Return [X, Y] of the center of cell containing provided text 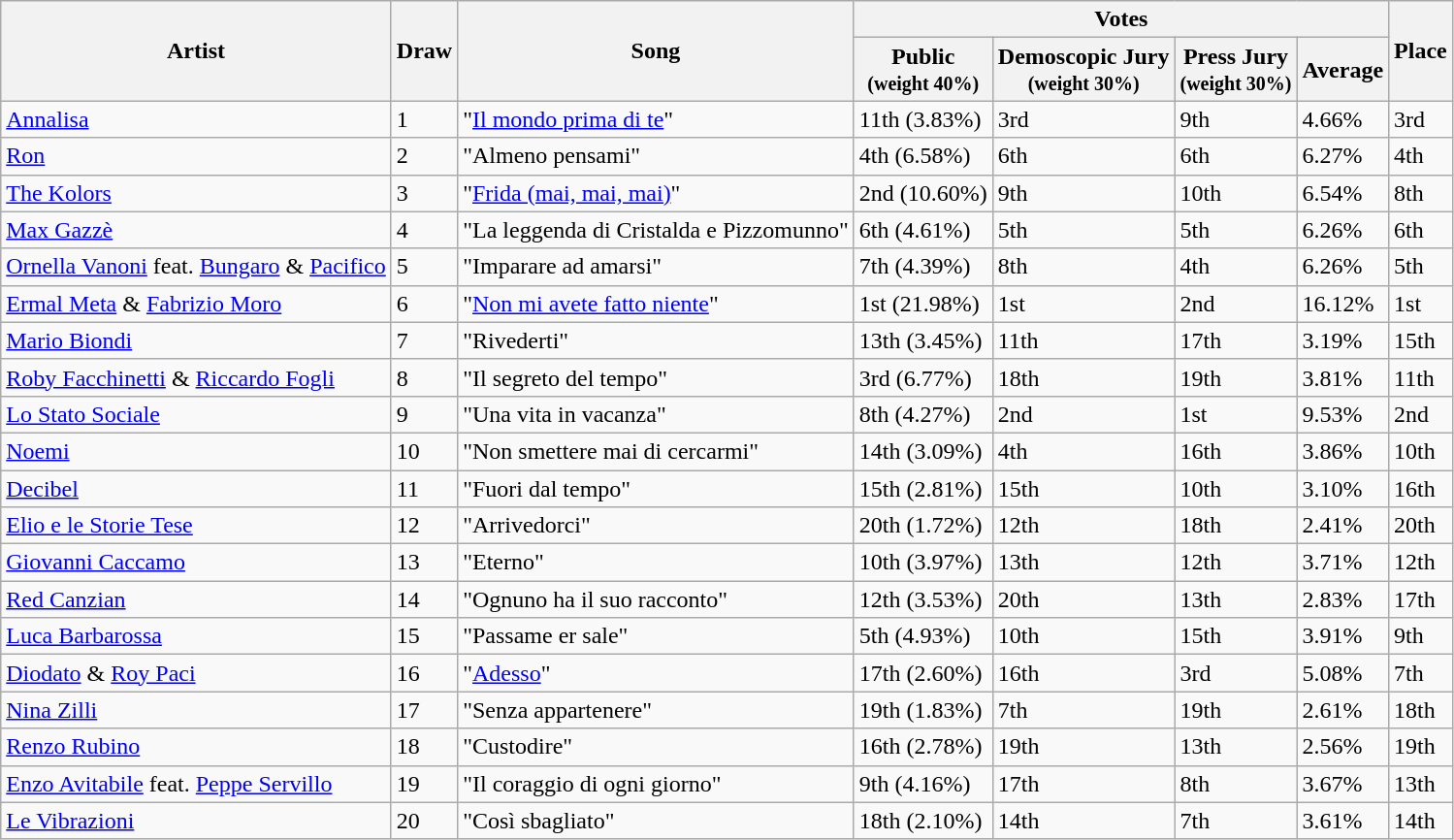
The Kolors [196, 193]
6.27% [1342, 156]
"Senza appartenere" [656, 710]
"Custodire" [656, 747]
"Non mi avete fatto niente" [656, 304]
1st (21.98%) [923, 304]
19th (1.83%) [923, 710]
2nd (10.60%) [923, 193]
16.12% [1342, 304]
Mario Biondi [196, 340]
3.81% [1342, 377]
Diodato & Roy Paci [196, 673]
"Il mondo prima di te" [656, 119]
14th (3.09%) [923, 451]
3rd (6.77%) [923, 377]
"Adesso" [656, 673]
3.71% [1342, 563]
20th (1.72%) [923, 526]
"Frida (mai, mai, mai)" [656, 193]
4.66% [1342, 119]
Giovanni Caccamo [196, 563]
Roby Facchinetti & Riccardo Fogli [196, 377]
"Almeno pensami" [656, 156]
Song [656, 50]
9.53% [1342, 414]
Enzo Avitabile feat. Peppe Servillo [196, 784]
Ron [196, 156]
3.19% [1342, 340]
"Eterno" [656, 563]
"Fuori dal tempo" [656, 488]
"Rivederti" [656, 340]
Public(weight 40%) [923, 70]
3.67% [1342, 784]
3.86% [1342, 451]
"Il coraggio di ogni giorno" [656, 784]
Ornella Vanoni feat. Bungaro & Pacifico [196, 267]
3.10% [1342, 488]
2.83% [1342, 599]
Artist [196, 50]
2 [424, 156]
"Il segreto del tempo" [656, 377]
6th (4.61%) [923, 230]
Press Jury(weight 30%) [1236, 70]
Elio e le Storie Tese [196, 526]
11 [424, 488]
7 [424, 340]
"Così sbagliato" [656, 821]
13 [424, 563]
11th (3.83%) [923, 119]
19 [424, 784]
12 [424, 526]
5.08% [1342, 673]
13th (3.45%) [923, 340]
2.41% [1342, 526]
Decibel [196, 488]
18 [424, 747]
3.61% [1342, 821]
9 [424, 414]
18th (2.10%) [923, 821]
Demoscopic Jury(weight 30%) [1083, 70]
8th (4.27%) [923, 414]
Nina Zilli [196, 710]
2.56% [1342, 747]
4 [424, 230]
Red Canzian [196, 599]
14 [424, 599]
5 [424, 267]
Max Gazzè [196, 230]
"La leggenda di Cristalda e Pizzomunno" [656, 230]
"Arrivedorci" [656, 526]
17th (2.60%) [923, 673]
"Ognuno ha il suo racconto" [656, 599]
12th (3.53%) [923, 599]
2.61% [1342, 710]
15th (2.81%) [923, 488]
Noemi [196, 451]
"Una vita in vacanza" [656, 414]
10th (3.97%) [923, 563]
16 [424, 673]
6.54% [1342, 193]
"Non smettere mai di cercarmi" [656, 451]
Ermal Meta & Fabrizio Moro [196, 304]
9th (4.16%) [923, 784]
Average [1342, 70]
7th (4.39%) [923, 267]
Draw [424, 50]
Annalisa [196, 119]
6 [424, 304]
8 [424, 377]
3.91% [1342, 636]
4th (6.58%) [923, 156]
Le Vibrazioni [196, 821]
15 [424, 636]
1 [424, 119]
16th (2.78%) [923, 747]
3 [424, 193]
17 [424, 710]
Place [1421, 50]
Renzo Rubino [196, 747]
10 [424, 451]
"Passame er sale" [656, 636]
Votes [1121, 19]
Luca Barbarossa [196, 636]
5th (4.93%) [923, 636]
Lo Stato Sociale [196, 414]
20 [424, 821]
"Imparare ad amarsi" [656, 267]
